Return (x, y) of the center of cell containing provided text 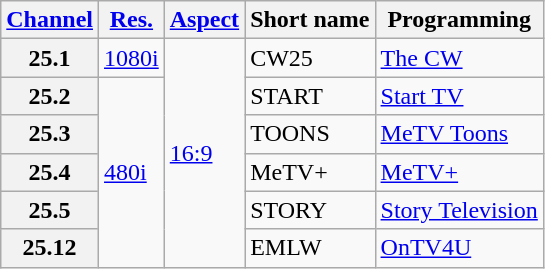
25.5 (50, 210)
Story Television (459, 210)
Short name (310, 20)
STORY (310, 210)
Aspect (204, 20)
EMLW (310, 248)
Start TV (459, 96)
TOONS (310, 134)
OnTV4U (459, 248)
START (310, 96)
CW25 (310, 58)
The CW (459, 58)
480i (132, 172)
MeTV Toons (459, 134)
Res. (132, 20)
25.12 (50, 248)
1080i (132, 58)
25.1 (50, 58)
Channel (50, 20)
Programming (459, 20)
16:9 (204, 153)
25.3 (50, 134)
25.2 (50, 96)
25.4 (50, 172)
